Identify which cell holds the provided text, then report its (x, y) central coordinate. 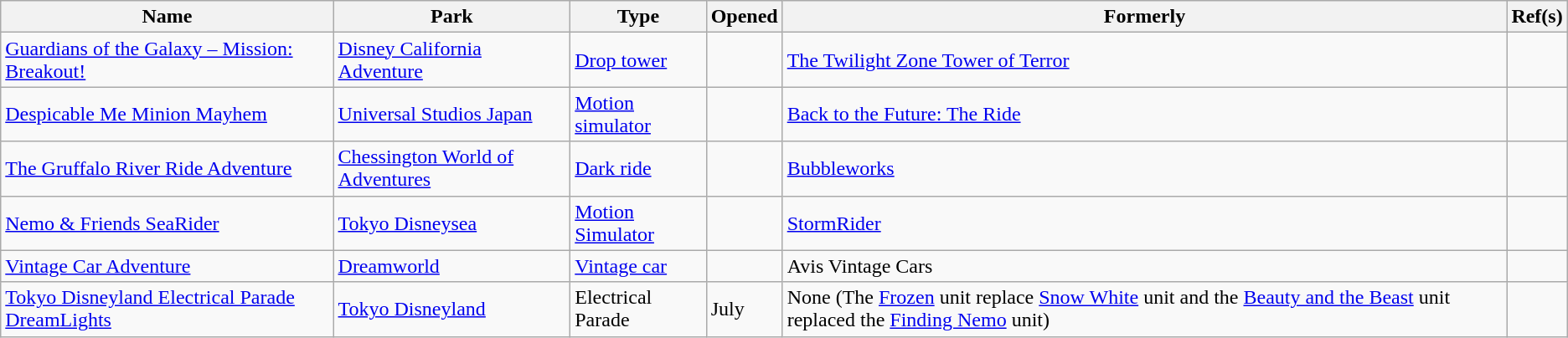
Chessington World of Adventures (452, 169)
Name (168, 17)
Motion Simulator (638, 223)
Dark ride (638, 169)
Disney California Adventure (452, 60)
Motion simulator (638, 114)
Back to the Future: The Ride (1144, 114)
Guardians of the Galaxy – Mission: Breakout! (168, 60)
July (744, 310)
Avis Vintage Cars (1144, 266)
Opened (744, 17)
Electrical Parade (638, 310)
Universal Studios Japan (452, 114)
Ref(s) (1537, 17)
The Twilight Zone Tower of Terror (1144, 60)
The Gruffalo River Ride Adventure (168, 169)
Tokyo Disneysea (452, 223)
StormRider (1144, 223)
Tokyo Disneyland Electrical Parade DreamLights (168, 310)
Bubbleworks (1144, 169)
Dreamworld (452, 266)
Despicable Me Minion Mayhem (168, 114)
Park (452, 17)
Drop tower (638, 60)
Type (638, 17)
Formerly (1144, 17)
Tokyo Disneyland (452, 310)
Vintage Car Adventure (168, 266)
None (The Frozen unit replace Snow White unit and the Beauty and the Beast unit replaced the Finding Nemo unit) (1144, 310)
Vintage car (638, 266)
Nemo & Friends SeaRider (168, 223)
